Identify which cell holds the provided text, then report its (X, Y) central coordinate. 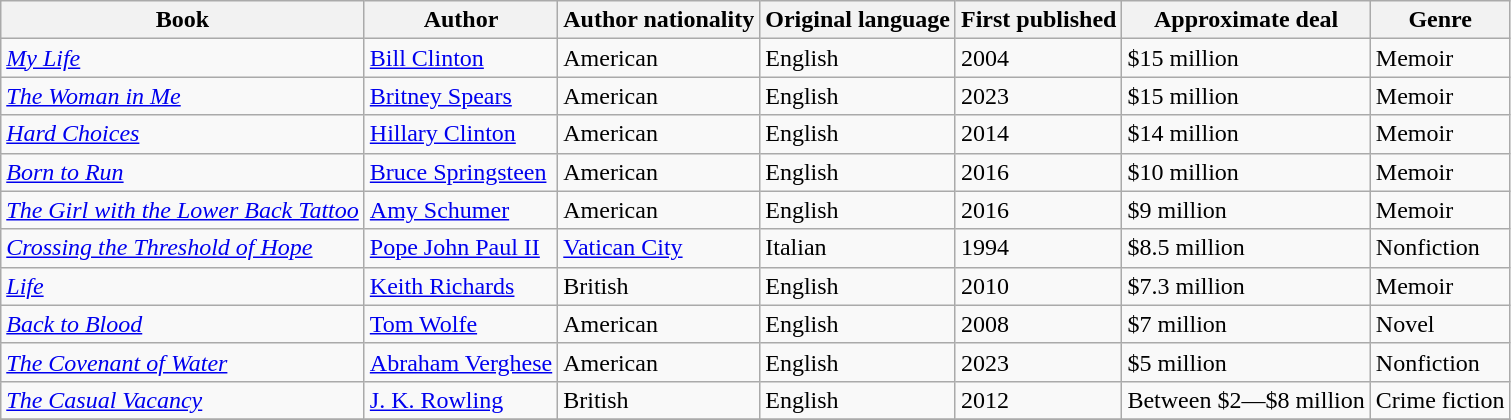
Tom Wolfe (460, 324)
2008 (1038, 324)
Vatican City (659, 248)
Between $2—$8 million (1246, 400)
$5 million (1246, 362)
Pope John Paul II (460, 248)
1994 (1038, 248)
The Casual Vacancy (183, 400)
$14 million (1246, 134)
2004 (1038, 58)
Amy Schumer (460, 210)
Author (460, 20)
Hard Choices (183, 134)
2010 (1038, 286)
Hillary Clinton (460, 134)
Book (183, 20)
Crossing the Threshold of Hope (183, 248)
Back to Blood (183, 324)
The Woman in Me (183, 96)
Bruce Springsteen (460, 172)
The Girl with the Lower Back Tattoo (183, 210)
Bill Clinton (460, 58)
My Life (183, 58)
Approximate deal (1246, 20)
Author nationality (659, 20)
Original language (858, 20)
Novel (1440, 324)
Keith Richards (460, 286)
$7.3 million (1246, 286)
Italian (858, 248)
$9 million (1246, 210)
$10 million (1246, 172)
$7 million (1246, 324)
Born to Run (183, 172)
Britney Spears (460, 96)
Crime fiction (1440, 400)
2014 (1038, 134)
J. K. Rowling (460, 400)
$8.5 million (1246, 248)
First published (1038, 20)
Genre (1440, 20)
The Covenant of Water (183, 362)
Life (183, 286)
2012 (1038, 400)
Abraham Verghese (460, 362)
